Return the [x, y] coordinate for the center point of the cell that contains the specified text.  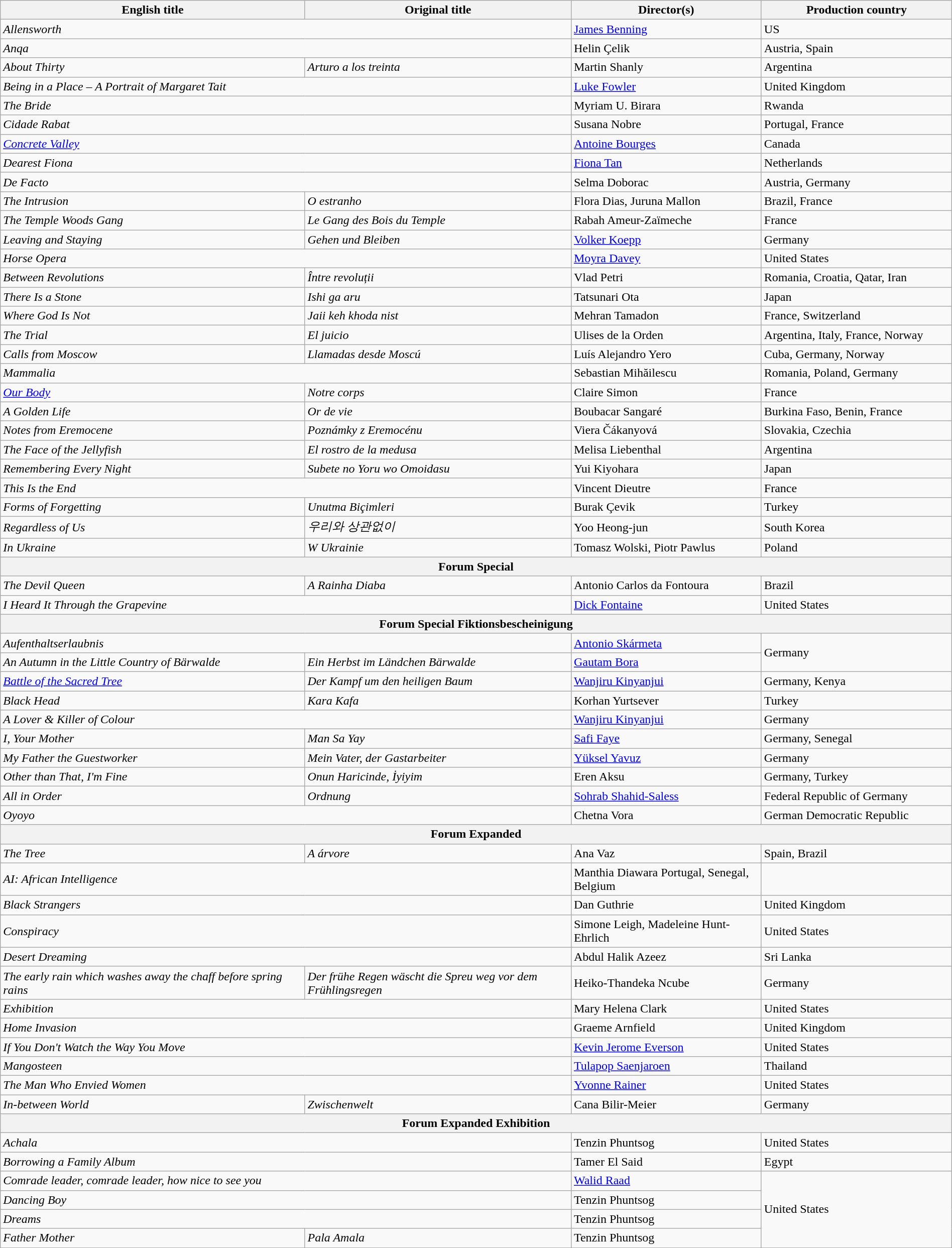
Portugal, France [857, 125]
Între revoluții [438, 278]
Walid Raad [666, 1181]
German Democratic Republic [857, 815]
Eren Aksu [666, 777]
Sohrab Shahid-Saless [666, 796]
Regardless of Us [153, 527]
Romania, Poland, Germany [857, 373]
Korhan Yurtsever [666, 701]
A árvore [438, 853]
Sri Lanka [857, 957]
Notre corps [438, 392]
Argentina, Italy, France, Norway [857, 335]
Le Gang des Bois du Temple [438, 220]
Other than That, I'm Fine [153, 777]
Flora Dias, Juruna Mallon [666, 201]
Jaii keh khoda nist [438, 316]
Gehen und Bleiben [438, 240]
Allensworth [286, 29]
Father Mother [153, 1238]
The Tree [153, 853]
Melisa Liebenthal [666, 449]
A Golden Life [153, 411]
Pala Amala [438, 1238]
This Is the End [286, 488]
Viera Čákanyová [666, 430]
I Heard It Through the Grapevine [286, 605]
El juicio [438, 335]
Canada [857, 144]
All in Order [153, 796]
The Devil Queen [153, 586]
Notes from Eremocene [153, 430]
South Korea [857, 527]
Volker Koepp [666, 240]
Cuba, Germany, Norway [857, 354]
In-between World [153, 1104]
Poznámky z Eremocénu [438, 430]
A Rainha Diaba [438, 586]
Arturo a los treinta [438, 67]
Llamadas desde Moscú [438, 354]
Brazil, France [857, 201]
Aufenthaltserlaubnis [286, 643]
Antonio Skármeta [666, 643]
Man Sa Yay [438, 739]
My Father the Guestworker [153, 758]
Oyoyo [286, 815]
Yoo Heong-jun [666, 527]
Original title [438, 10]
Luís Alejandro Yero [666, 354]
Zwischenwelt [438, 1104]
Gautam Bora [666, 662]
Yui Kiyohara [666, 469]
Safi Faye [666, 739]
Yvonne Rainer [666, 1085]
The early rain which washes away the chaff before spring rains [153, 982]
Burkina Faso, Benin, France [857, 411]
The Intrusion [153, 201]
Tomasz Wolski, Piotr Pawlus [666, 547]
Ana Vaz [666, 853]
Susana Nobre [666, 125]
Austria, Germany [857, 182]
Martin Shanly [666, 67]
Slovakia, Czechia [857, 430]
Borrowing a Family Album [286, 1162]
Luke Fowler [666, 86]
Kara Kafa [438, 701]
Mary Helena Clark [666, 1008]
Tulapop Saenjaroen [666, 1066]
Dan Guthrie [666, 905]
Cidade Rabat [286, 125]
Conspiracy [286, 931]
Mehran Tamadon [666, 316]
Exhibition [286, 1008]
Black Strangers [286, 905]
Between Revolutions [153, 278]
Mammalia [286, 373]
Netherlands [857, 163]
Tamer El Said [666, 1162]
Yüksel Yavuz [666, 758]
I, Your Mother [153, 739]
Egypt [857, 1162]
Sebastian Mihăilescu [666, 373]
Claire Simon [666, 392]
Remembering Every Night [153, 469]
Forum Expanded Exhibition [476, 1123]
Heiko-Thandeka Ncube [666, 982]
Dick Fontaine [666, 605]
Achala [286, 1143]
Being in a Place – A Portrait of Margaret Tait [286, 86]
Myriam U. Birara [666, 105]
Fiona Tan [666, 163]
Graeme Arnfield [666, 1028]
El rostro de la medusa [438, 449]
Tatsunari Ota [666, 297]
Brazil [857, 586]
Germany, Senegal [857, 739]
Ulises de la Orden [666, 335]
Dreams [286, 1219]
Abdul Halik Azeez [666, 957]
Anqa [286, 48]
Battle of the Sacred Tree [153, 681]
Forms of Forgetting [153, 507]
Dancing Boy [286, 1200]
Selma Doborac [666, 182]
Leaving and Staying [153, 240]
Vincent Dieutre [666, 488]
Simone Leigh, Madeleine Hunt-Ehrlich [666, 931]
There Is a Stone [153, 297]
France, Switzerland [857, 316]
Germany, Kenya [857, 681]
Desert Dreaming [286, 957]
Calls from Moscow [153, 354]
Antoine Bourges [666, 144]
Austria, Spain [857, 48]
Spain, Brazil [857, 853]
Helin Çelik [666, 48]
Horse Opera [286, 259]
Ishi ga aru [438, 297]
Concrete Valley [286, 144]
Antonio Carlos da Fontoura [666, 586]
Kevin Jerome Everson [666, 1047]
O estranho [438, 201]
Forum Special [476, 566]
Production country [857, 10]
Der Kampf um den heiligen Baum [438, 681]
Director(s) [666, 10]
If You Don't Watch the Way You Move [286, 1047]
Germany, Turkey [857, 777]
Subete no Yoru wo Omoidasu [438, 469]
W Ukrainie [438, 547]
Forum Expanded [476, 834]
Home Invasion [286, 1028]
Romania, Croatia, Qatar, Iran [857, 278]
A Lover & Killer of Colour [286, 720]
Where God Is Not [153, 316]
Manthia Diawara Portugal, Senegal, Belgium [666, 879]
The Trial [153, 335]
English title [153, 10]
Cana Bilir-Meier [666, 1104]
Black Head [153, 701]
Rabah Ameur-Zaïmeche [666, 220]
Forum Special Fiktionsbescheinigung [476, 624]
Moyra Davey [666, 259]
AI: African Intelligence [286, 879]
Or de vie [438, 411]
The Man Who Envied Women [286, 1085]
Mein Vater, der Gastarbeiter [438, 758]
Onun Haricinde, İyiyim [438, 777]
An Autumn in the Little Country of Bärwalde [153, 662]
Thailand [857, 1066]
Our Body [153, 392]
About Thirty [153, 67]
The Face of the Jellyfish [153, 449]
Comrade leader, comrade leader, how nice to see you [286, 1181]
Vlad Petri [666, 278]
Federal Republic of Germany [857, 796]
In Ukraine [153, 547]
The Temple Woods Gang [153, 220]
Dearest Fiona [286, 163]
Der frühe Regen wäscht die Spreu weg vor dem Frühlingsregen [438, 982]
Ein Herbst im Ländchen Bärwalde [438, 662]
Rwanda [857, 105]
우리와 상관없이 [438, 527]
The Bride [286, 105]
James Benning [666, 29]
Unutma Biçimleri [438, 507]
Ordnung [438, 796]
Boubacar Sangaré [666, 411]
Burak Çevik [666, 507]
US [857, 29]
Chetna Vora [666, 815]
De Facto [286, 182]
Poland [857, 547]
Mangosteen [286, 1066]
